Scan for the cell matching the given text and deliver its [x, y] coordinate at center. 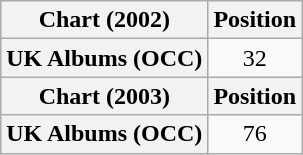
Chart (2002) [104, 20]
32 [255, 58]
Chart (2003) [104, 96]
76 [255, 134]
